Extract the [X, Y] coordinate from the center of the cell holding the provided text.  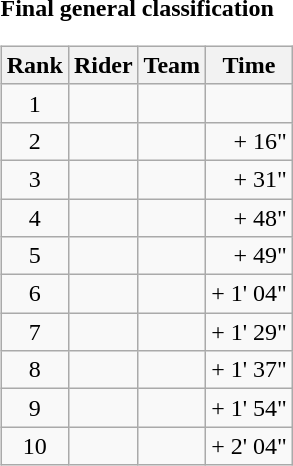
Rank [34, 65]
Time [250, 65]
6 [34, 294]
+ 48" [250, 217]
+ 31" [250, 179]
8 [34, 370]
+ 1' 37" [250, 370]
Rider [103, 65]
9 [34, 408]
5 [34, 256]
7 [34, 332]
Team [172, 65]
+ 49" [250, 256]
2 [34, 141]
+ 1' 29" [250, 332]
10 [34, 446]
+ 1' 04" [250, 294]
4 [34, 217]
+ 2' 04" [250, 446]
1 [34, 103]
+ 16" [250, 141]
3 [34, 179]
+ 1' 54" [250, 408]
